Locate the cell with the specified text and output its (X, Y) center coordinate. 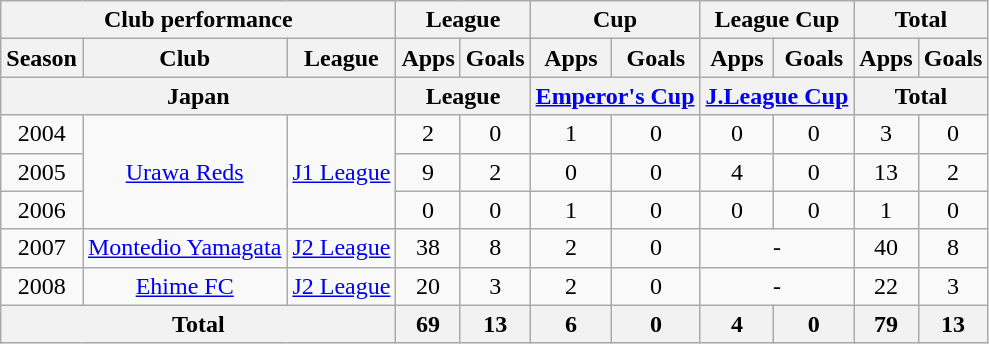
2004 (42, 134)
2007 (42, 248)
2006 (42, 210)
9 (428, 172)
22 (886, 286)
69 (428, 324)
Japan (198, 96)
Club performance (198, 20)
2005 (42, 172)
79 (886, 324)
Montedio Yamagata (184, 248)
Ehime FC (184, 286)
Cup (615, 20)
Urawa Reds (184, 172)
League Cup (777, 20)
Club (184, 58)
2008 (42, 286)
38 (428, 248)
J1 League (342, 172)
6 (571, 324)
J.League Cup (777, 96)
Emperor's Cup (615, 96)
40 (886, 248)
20 (428, 286)
Season (42, 58)
